Output the (X, Y) coordinate of the center of the cell containing the given text.  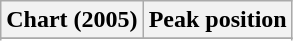
Peak position (218, 20)
Chart (2005) (72, 20)
